Return the (x, y) coordinate for the center point of the cell that contains the specified text.  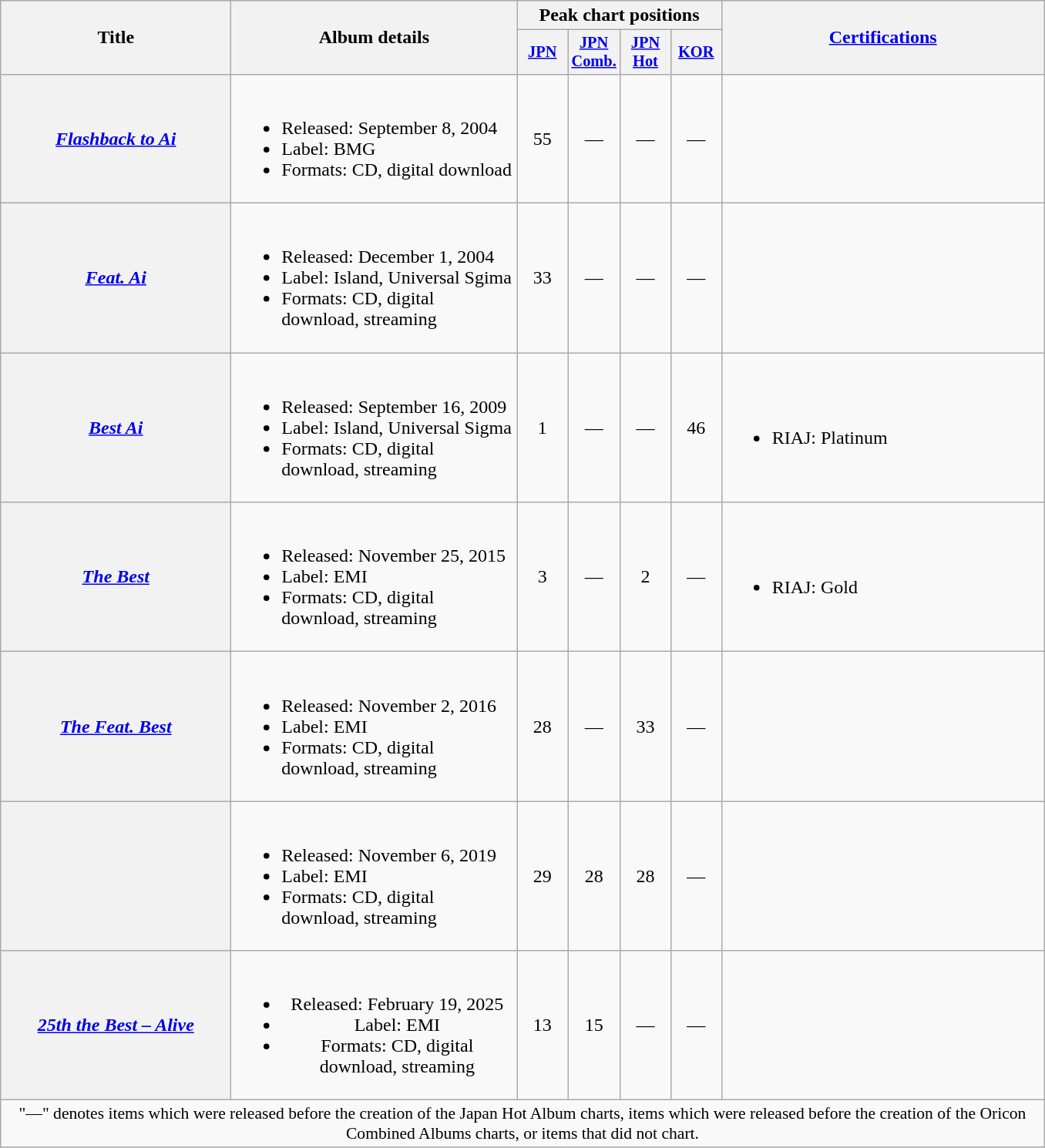
Best Ai (116, 428)
Peak chart positions (620, 15)
Released: September 16, 2009Label: Island, Universal SigmaFormats: CD, digital download, streaming (375, 428)
25th the Best – Alive (116, 1025)
55 (543, 139)
The Feat. Best (116, 727)
Title (116, 38)
JPN (543, 52)
Album details (375, 38)
46 (696, 428)
Released: November 6, 2019Label: EMIFormats: CD, digital download, streaming (375, 876)
Released: September 8, 2004 Label: BMGFormats: CD, digital download (375, 139)
JPNComb. (594, 52)
Flashback to Ai (116, 139)
Released: November 25, 2015Label: EMIFormats: CD, digital download, streaming (375, 577)
RIAJ: Platinum (883, 428)
The Best (116, 577)
29 (543, 876)
RIAJ: Gold (883, 577)
Released: December 1, 2004 Label: Island, Universal SgimaFormats: CD, digital download, streaming (375, 278)
Released: February 19, 2025Label: EMIFormats: CD, digital download, streaming (375, 1025)
Certifications (883, 38)
KOR (696, 52)
Released: November 2, 2016Label: EMIFormats: CD, digital download, streaming (375, 727)
2 (646, 577)
1 (543, 428)
3 (543, 577)
15 (594, 1025)
JPNHot (646, 52)
Feat. Ai (116, 278)
13 (543, 1025)
